Identify which cell holds the provided text, then report its [X, Y] central coordinate. 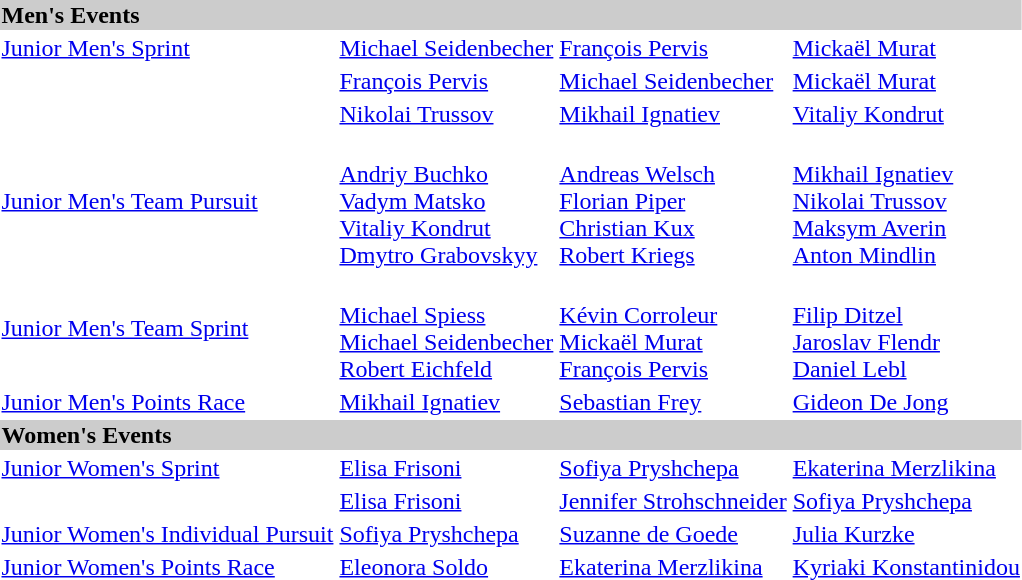
Gideon De Jong [906, 402]
Andriy BuchkoVadym MatskoVitaliy KondrutDmytro Grabovskyy [446, 201]
Men's Events [510, 15]
Andreas Welsch Florian Piper Christian Kux Robert Kriegs [673, 201]
Kévin CorroleurMickaël MuratFrançois Pervis [673, 328]
Junior Men's Team Pursuit [168, 201]
Ekaterina Merzlikina [906, 468]
Nikolai Trussov [446, 114]
Junior Women's Sprint [168, 468]
Vitaliy Kondrut [906, 114]
Michael Spiess Michael SeidenbecherRobert Eichfeld [446, 328]
Women's Events [510, 435]
Mikhail Ignatiev Nikolai Trussov Maksym Averin Anton Mindlin [906, 201]
Sebastian Frey [673, 402]
Junior Women's Individual Pursuit [168, 534]
Filip DitzelJaroslav FlendrDaniel Lebl [906, 328]
Junior Men's Sprint [168, 48]
Junior Men's Points Race [168, 402]
Julia Kurzke [906, 534]
Suzanne de Goede [673, 534]
Junior Men's Team Sprint [168, 328]
Jennifer Strohschneider [673, 501]
